Locate the cell with the specified text and output its [X, Y] center coordinate. 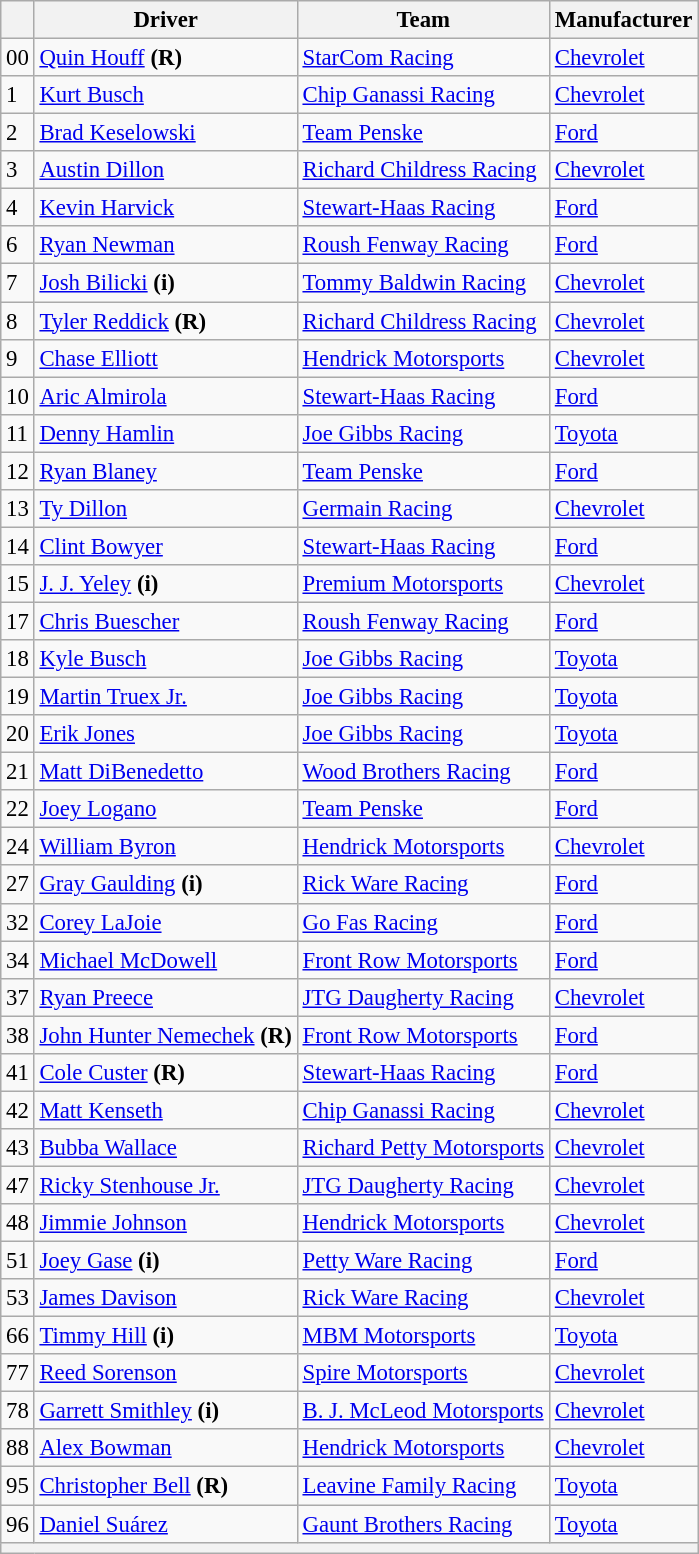
Bubba Wallace [166, 1148]
47 [18, 1185]
Go Fas Racing [423, 922]
22 [18, 809]
96 [18, 1524]
14 [18, 546]
34 [18, 960]
Leavine Family Racing [423, 1486]
11 [18, 433]
Denny Hamlin [166, 433]
Chase Elliott [166, 358]
William Byron [166, 847]
2 [18, 133]
66 [18, 1336]
Kyle Busch [166, 659]
Kevin Harvick [166, 208]
Timmy Hill (i) [166, 1336]
Matt DiBenedetto [166, 772]
Corey LaJoie [166, 922]
Manufacturer [623, 20]
Ty Dillon [166, 509]
Jimmie Johnson [166, 1223]
J. J. Yeley (i) [166, 584]
42 [18, 1110]
Tommy Baldwin Racing [423, 283]
Ryan Newman [166, 245]
Michael McDowell [166, 960]
88 [18, 1449]
95 [18, 1486]
10 [18, 396]
12 [18, 471]
18 [18, 659]
Daniel Suárez [166, 1524]
78 [18, 1411]
B. J. McLeod Motorsports [423, 1411]
Cole Custer (R) [166, 1073]
Matt Kenseth [166, 1110]
Erik Jones [166, 734]
77 [18, 1373]
6 [18, 245]
19 [18, 697]
Martin Truex Jr. [166, 697]
Gray Gaulding (i) [166, 885]
MBM Motorsports [423, 1336]
Reed Sorenson [166, 1373]
21 [18, 772]
Josh Bilicki (i) [166, 283]
9 [18, 358]
Joey Gase (i) [166, 1261]
Aric Almirola [166, 396]
51 [18, 1261]
24 [18, 847]
Chris Buescher [166, 621]
15 [18, 584]
Germain Racing [423, 509]
Premium Motorsports [423, 584]
20 [18, 734]
Kurt Busch [166, 95]
Ricky Stenhouse Jr. [166, 1185]
Ryan Blaney [166, 471]
John Hunter Nemechek (R) [166, 1035]
Garrett Smithley (i) [166, 1411]
Richard Petty Motorsports [423, 1148]
43 [18, 1148]
48 [18, 1223]
James Davison [166, 1298]
17 [18, 621]
13 [18, 509]
Christopher Bell (R) [166, 1486]
Petty Ware Racing [423, 1261]
Gaunt Brothers Racing [423, 1524]
3 [18, 170]
Ryan Preece [166, 997]
38 [18, 1035]
Joey Logano [166, 809]
8 [18, 321]
7 [18, 283]
Austin Dillon [166, 170]
00 [18, 58]
Alex Bowman [166, 1449]
Team [423, 20]
Wood Brothers Racing [423, 772]
32 [18, 922]
Clint Bowyer [166, 546]
Tyler Reddick (R) [166, 321]
37 [18, 997]
Spire Motorsports [423, 1373]
Brad Keselowski [166, 133]
1 [18, 95]
53 [18, 1298]
41 [18, 1073]
4 [18, 208]
Driver [166, 20]
StarCom Racing [423, 58]
27 [18, 885]
Quin Houff (R) [166, 58]
